Determine the [x, y] coordinate at the center of the cell enclosing the given text.  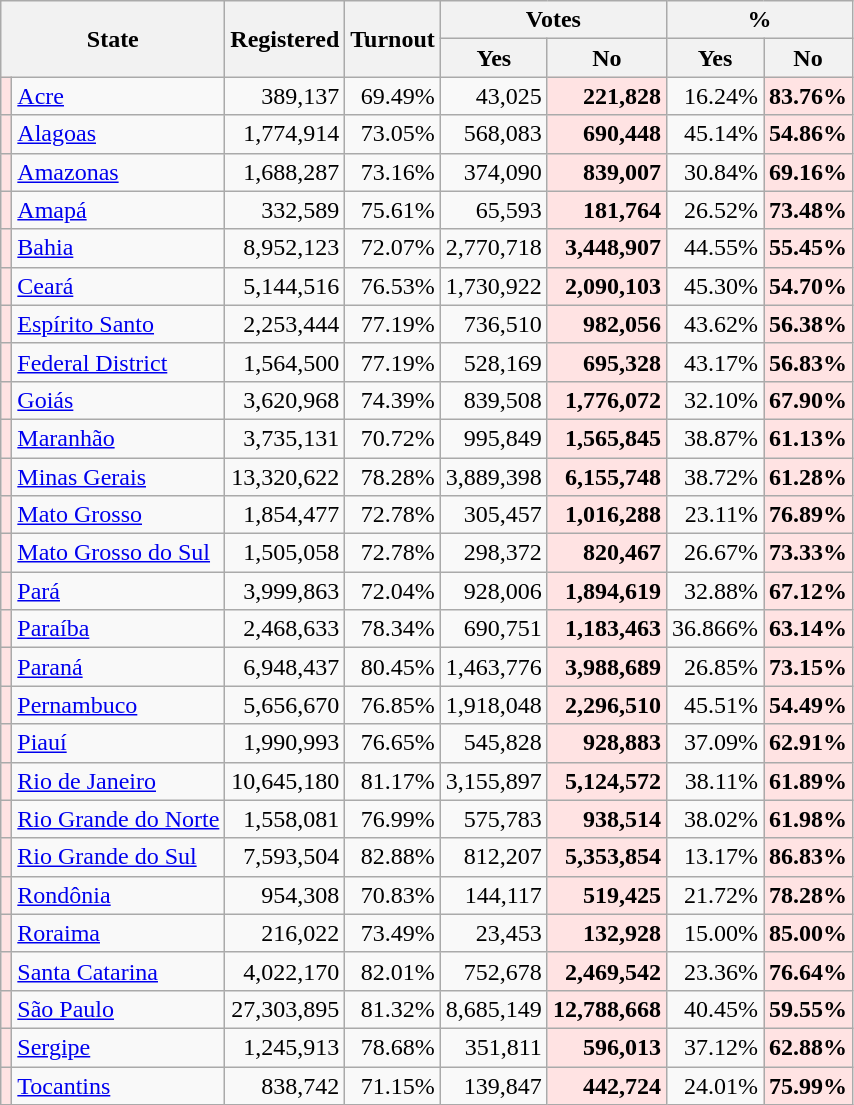
12,788,668 [606, 1009]
65,593 [494, 210]
8,952,123 [285, 248]
23,453 [494, 933]
73.05% [393, 134]
954,308 [285, 895]
86.83% [808, 857]
62.91% [808, 743]
45.51% [714, 705]
74.39% [393, 400]
61.89% [808, 781]
1,854,477 [285, 515]
690,751 [494, 629]
305,457 [494, 515]
442,724 [606, 1085]
736,510 [494, 324]
73.16% [393, 172]
Rio Grande do Sul [118, 857]
26.52% [714, 210]
332,589 [285, 210]
519,425 [606, 895]
Pernambuco [118, 705]
938,514 [606, 819]
5,144,516 [285, 286]
1,774,914 [285, 134]
Rondônia [118, 895]
995,849 [494, 438]
75.61% [393, 210]
568,083 [494, 134]
216,022 [285, 933]
812,207 [494, 857]
76.99% [393, 819]
56.38% [808, 324]
3,889,398 [494, 477]
São Paulo [118, 1009]
3,999,863 [285, 591]
Mato Grosso do Sul [118, 553]
1,918,048 [494, 705]
Minas Gerais [118, 477]
528,169 [494, 362]
Espírito Santo [118, 324]
38.02% [714, 819]
1,730,922 [494, 286]
5,656,670 [285, 705]
5,124,572 [606, 781]
83.76% [808, 96]
61.13% [808, 438]
61.28% [808, 477]
71.15% [393, 1085]
Turnout [393, 39]
1,505,058 [285, 553]
76.85% [393, 705]
32.88% [714, 591]
Amapá [118, 210]
820,467 [606, 553]
80.45% [393, 667]
78.34% [393, 629]
695,328 [606, 362]
7,593,504 [285, 857]
3,155,897 [494, 781]
78.68% [393, 1047]
69.49% [393, 96]
54.49% [808, 705]
82.88% [393, 857]
67.90% [808, 400]
State [113, 39]
6,155,748 [606, 477]
26.67% [714, 553]
Acre [118, 96]
Bahia [118, 248]
81.17% [393, 781]
75.99% [808, 1085]
839,508 [494, 400]
4,022,170 [285, 971]
8,685,149 [494, 1009]
61.98% [808, 819]
15.00% [714, 933]
76.65% [393, 743]
37.09% [714, 743]
Rio de Janeiro [118, 781]
575,783 [494, 819]
70.72% [393, 438]
181,764 [606, 210]
32.10% [714, 400]
10,645,180 [285, 781]
5,353,854 [606, 857]
69.16% [808, 172]
1,245,913 [285, 1047]
Goiás [118, 400]
76.64% [808, 971]
24.01% [714, 1085]
82.01% [393, 971]
85.00% [808, 933]
Amazonas [118, 172]
1,990,993 [285, 743]
38.72% [714, 477]
1,776,072 [606, 400]
596,013 [606, 1047]
298,372 [494, 553]
73.33% [808, 553]
72.04% [393, 591]
% [759, 20]
Paraíba [118, 629]
Registered [285, 39]
21.72% [714, 895]
36.866% [714, 629]
13.17% [714, 857]
67.12% [808, 591]
389,137 [285, 96]
2,469,542 [606, 971]
221,828 [606, 96]
928,883 [606, 743]
1,558,081 [285, 819]
37.12% [714, 1047]
70.83% [393, 895]
45.14% [714, 134]
Paraná [118, 667]
26.85% [714, 667]
23.11% [714, 515]
43,025 [494, 96]
45.30% [714, 286]
38.87% [714, 438]
62.88% [808, 1047]
2,468,633 [285, 629]
43.17% [714, 362]
3,988,689 [606, 667]
2,296,510 [606, 705]
839,007 [606, 172]
1,564,500 [285, 362]
43.62% [714, 324]
Ceará [118, 286]
44.55% [714, 248]
1,016,288 [606, 515]
16.24% [714, 96]
132,928 [606, 933]
73.49% [393, 933]
Piauí [118, 743]
Mato Grosso [118, 515]
374,090 [494, 172]
73.48% [808, 210]
73.15% [808, 667]
928,006 [494, 591]
1,183,463 [606, 629]
55.45% [808, 248]
Votes [553, 20]
Pará [118, 591]
1,463,776 [494, 667]
Maranhão [118, 438]
982,056 [606, 324]
Roraima [118, 933]
1,688,287 [285, 172]
56.83% [808, 362]
72.07% [393, 248]
63.14% [808, 629]
3,735,131 [285, 438]
81.32% [393, 1009]
1,894,619 [606, 591]
13,320,622 [285, 477]
23.36% [714, 971]
2,253,444 [285, 324]
545,828 [494, 743]
752,678 [494, 971]
76.53% [393, 286]
2,090,103 [606, 286]
38.11% [714, 781]
59.55% [808, 1009]
838,742 [285, 1085]
Tocantins [118, 1085]
Sergipe [118, 1047]
144,117 [494, 895]
Alagoas [118, 134]
30.84% [714, 172]
76.89% [808, 515]
Federal District [118, 362]
139,847 [494, 1085]
2,770,718 [494, 248]
3,448,907 [606, 248]
Rio Grande do Norte [118, 819]
Santa Catarina [118, 971]
351,811 [494, 1047]
690,448 [606, 134]
6,948,437 [285, 667]
3,620,968 [285, 400]
1,565,845 [606, 438]
27,303,895 [285, 1009]
40.45% [714, 1009]
54.70% [808, 286]
54.86% [808, 134]
